Pinpoint the cell where the given text exists, returning its (x, y) midpoint coordinate. 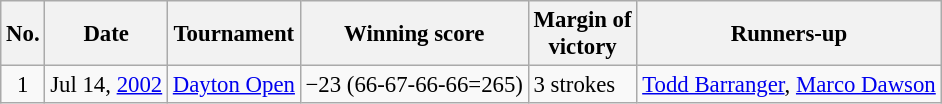
−23 (66-67-66-66=265) (414, 85)
Runners-up (789, 34)
1 (23, 85)
Dayton Open (234, 85)
Date (106, 34)
No. (23, 34)
Margin ofvictory (582, 34)
Tournament (234, 34)
Jul 14, 2002 (106, 85)
3 strokes (582, 85)
Winning score (414, 34)
Todd Barranger, Marco Dawson (789, 85)
